Scan for the cell matching the given text and deliver its [X, Y] coordinate at center. 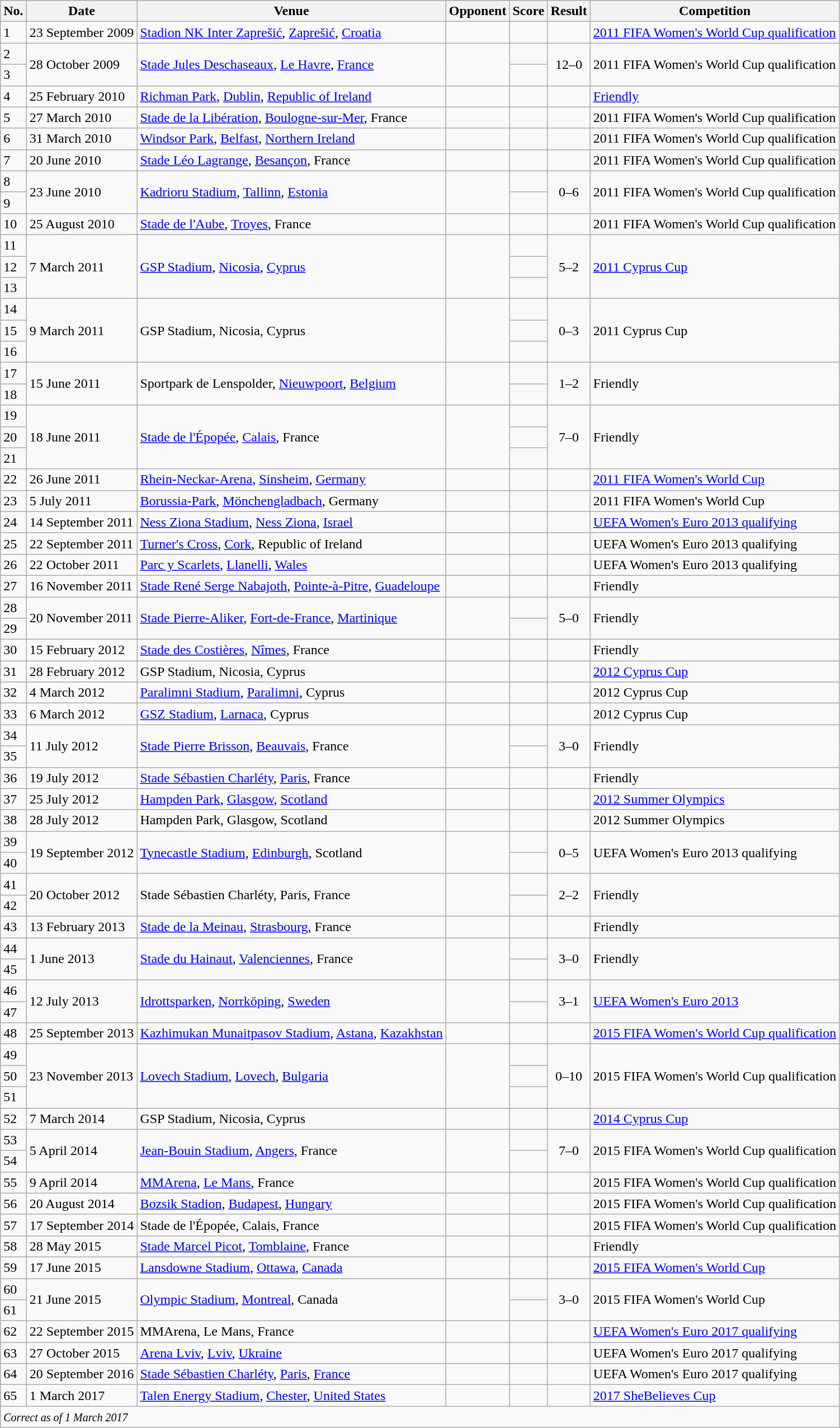
31 March 2010 [82, 139]
20 August 2014 [82, 1204]
3 [13, 75]
36 [13, 778]
9 [13, 203]
Stade René Serge Nabajoth, Pointe-à-Pitre, Guadeloupe [291, 586]
Venue [291, 11]
45 [13, 970]
40 [13, 863]
1 [13, 32]
5 April 2014 [82, 1150]
Stade de l'Aube, Troyes, France [291, 224]
9 March 2011 [82, 331]
58 [13, 1246]
15 [13, 331]
25 July 2012 [82, 799]
Result [569, 11]
No. [13, 11]
63 [13, 1353]
28 February 2012 [82, 671]
Talen Energy Stadium, Chester, United States [291, 1396]
35 [13, 757]
2 [13, 54]
37 [13, 799]
4 March 2012 [82, 693]
3–1 [569, 1002]
13 February 2013 [82, 927]
17 June 2015 [82, 1267]
Correct as of 1 March 2017 [420, 1417]
41 [13, 884]
Kazhimukan Munaitpasov Stadium, Astana, Kazakhstan [291, 1034]
Stade Marcel Picot, Tomblaine, France [291, 1246]
Stade du Hainaut, Valenciennes, France [291, 959]
38 [13, 820]
28 [13, 607]
25 September 2013 [82, 1034]
11 July 2012 [82, 746]
2014 Cyprus Cup [715, 1119]
29 [13, 629]
Bozsik Stadion, Budapest, Hungary [291, 1204]
20 September 2016 [82, 1374]
0–6 [569, 192]
17 [13, 373]
22 September 2011 [82, 543]
Olympic Stadium, Montreal, Canada [291, 1299]
16 [13, 352]
17 September 2014 [82, 1225]
15 February 2012 [82, 650]
25 [13, 543]
33 [13, 714]
18 [13, 394]
5–0 [569, 618]
Date [82, 11]
56 [13, 1204]
24 [13, 522]
10 [13, 224]
12 [13, 267]
Tynecastle Stadium, Edinburgh, Scotland [291, 852]
23 June 2010 [82, 192]
27 March 2010 [82, 118]
42 [13, 905]
18 June 2011 [82, 437]
62 [13, 1332]
21 June 2015 [82, 1299]
28 July 2012 [82, 820]
Score [528, 11]
22 October 2011 [82, 565]
59 [13, 1267]
26 [13, 565]
Parc y Scarlets, Llanelli, Wales [291, 565]
43 [13, 927]
20 [13, 437]
39 [13, 842]
Richman Park, Dublin, Republic of Ireland [291, 96]
65 [13, 1396]
Windsor Park, Belfast, Northern Ireland [291, 139]
Stade Pierre Brisson, Beauvais, France [291, 746]
6 March 2012 [82, 714]
Stade des Costières, Nîmes, France [291, 650]
7 March 2014 [82, 1119]
Stadion NK Inter Zaprešić, Zaprešić, Croatia [291, 32]
Lansdowne Stadium, Ottawa, Canada [291, 1267]
61 [13, 1310]
27 October 2015 [82, 1353]
Turner's Cross, Cork, Republic of Ireland [291, 543]
55 [13, 1182]
2–2 [569, 895]
5 July 2011 [82, 501]
GSZ Stadium, Larnaca, Cyprus [291, 714]
Stade de la Libération, Boulogne-sur-Mer, France [291, 118]
14 [13, 309]
Rhein-Neckar-Arena, Sinsheim, Germany [291, 480]
16 November 2011 [82, 586]
Stade de la Meinau, Strasbourg, France [291, 927]
6 [13, 139]
Paralimni Stadium, Paralimni, Cyprus [291, 693]
19 September 2012 [82, 852]
26 June 2011 [82, 480]
49 [13, 1055]
Sportpark de Lenspolder, Nieuwpoort, Belgium [291, 384]
34 [13, 735]
Competition [715, 11]
47 [13, 1012]
19 [13, 416]
UEFA Women's Euro 2013 [715, 1002]
53 [13, 1140]
9 April 2014 [82, 1182]
54 [13, 1161]
Kadrioru Stadium, Tallinn, Estonia [291, 192]
20 November 2011 [82, 618]
0–3 [569, 331]
12–0 [569, 64]
23 [13, 501]
22 [13, 480]
5 [13, 118]
Stade Pierre-Aliker, Fort-de-France, Martinique [291, 618]
21 [13, 458]
30 [13, 650]
13 [13, 288]
57 [13, 1225]
0–10 [569, 1076]
14 September 2011 [82, 522]
11 [13, 245]
4 [13, 96]
46 [13, 991]
28 May 2015 [82, 1246]
2017 SheBelieves Cup [715, 1396]
22 September 2015 [82, 1332]
Borussia-Park, Mönchengladbach, Germany [291, 501]
0–5 [569, 852]
44 [13, 948]
23 November 2013 [82, 1076]
Stade Jules Deschaseaux, Le Havre, France [291, 64]
8 [13, 181]
25 August 2010 [82, 224]
5–2 [569, 266]
23 September 2009 [82, 32]
Jean-Bouin Stadium, Angers, France [291, 1150]
32 [13, 693]
Lovech Stadium, Lovech, Bulgaria [291, 1076]
15 June 2011 [82, 384]
50 [13, 1076]
Opponent [478, 11]
52 [13, 1119]
12 July 2013 [82, 1002]
19 July 2012 [82, 778]
Ness Ziona Stadium, Ness Ziona, Israel [291, 522]
31 [13, 671]
7 March 2011 [82, 266]
20 June 2010 [82, 160]
25 February 2010 [82, 96]
60 [13, 1289]
1–2 [569, 384]
28 October 2009 [82, 64]
7 [13, 160]
20 October 2012 [82, 895]
64 [13, 1374]
48 [13, 1034]
Arena Lviv, Lviv, Ukraine [291, 1353]
51 [13, 1097]
Stade Léo Lagrange, Besançon, France [291, 160]
1 June 2013 [82, 959]
Idrottsparken, Norrköping, Sweden [291, 1002]
27 [13, 586]
1 March 2017 [82, 1396]
